Detect which cell encompasses the target text, then output its (X, Y) center coordinate. 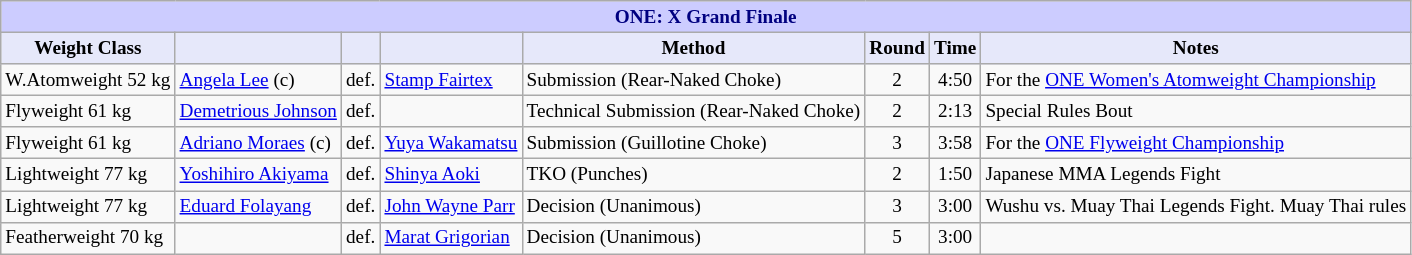
For the ONE Flyweight Championship (1196, 143)
For the ONE Women's Atomweight Championship (1196, 80)
TKO (Punches) (694, 175)
Technical Submission (Rear-Naked Choke) (694, 111)
W.Atomweight 52 kg (88, 80)
Special Rules Bout (1196, 111)
Yuya Wakamatsu (451, 143)
John Wayne Parr (451, 206)
Submission (Guillotine Choke) (694, 143)
Time (954, 48)
Yoshihiro Akiyama (258, 175)
Featherweight 70 kg (88, 238)
Round (898, 48)
Marat Grigorian (451, 238)
ONE: X Grand Finale (706, 17)
5 (898, 238)
Angela Lee (c) (258, 80)
Shinya Aoki (451, 175)
Adriano Moraes (c) (258, 143)
Japanese MMA Legends Fight (1196, 175)
Method (694, 48)
Notes (1196, 48)
3:58 (954, 143)
4:50 (954, 80)
Submission (Rear-Naked Choke) (694, 80)
Demetrious Johnson (258, 111)
2:13 (954, 111)
Weight Class (88, 48)
Eduard Folayang (258, 206)
Wushu vs. Muay Thai Legends Fight. Muay Thai rules (1196, 206)
1:50 (954, 175)
Stamp Fairtex (451, 80)
